Pinpoint the cell where the given text exists, returning its [x, y] midpoint coordinate. 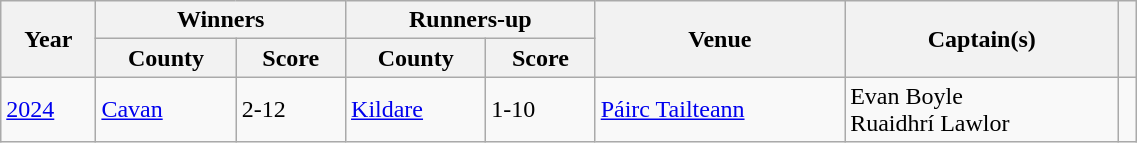
1-10 [540, 110]
2-12 [290, 110]
Year [48, 39]
Kildare [416, 110]
Cavan [166, 110]
Páirc Tailteann [720, 110]
Winners [221, 20]
Venue [720, 39]
Runners-up [471, 20]
Evan BoyleRuaidhrí Lawlor [982, 110]
Captain(s) [982, 39]
2024 [48, 110]
